Find where the given text appears and provide that cell's center as [x, y] coordinate. 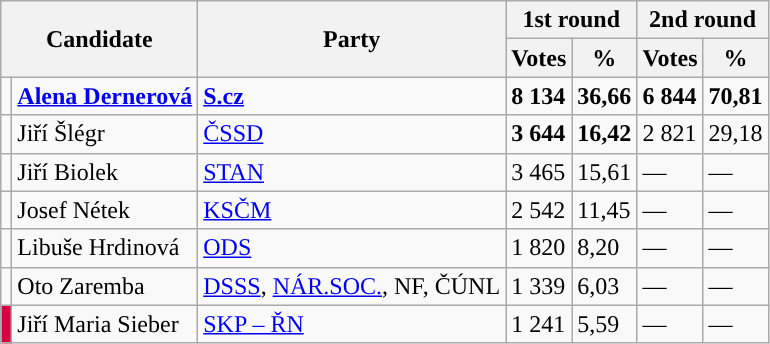
3 644 [539, 134]
29,18 [736, 134]
Oto Zaremba [105, 286]
2 821 [670, 134]
Jiří Maria Sieber [105, 324]
8 134 [539, 96]
Jiří Šlégr [105, 134]
11,45 [604, 210]
6,03 [604, 286]
Party [352, 39]
36,66 [604, 96]
6 844 [670, 96]
1st round [572, 20]
1 820 [539, 248]
1 339 [539, 286]
8,20 [604, 248]
5,59 [604, 324]
1 241 [539, 324]
DSSS, NÁR.SOC., NF, ČÚNL [352, 286]
2nd round [702, 20]
70,81 [736, 96]
STAN [352, 172]
Josef Nétek [105, 210]
16,42 [604, 134]
Libuše Hrdinová [105, 248]
2 542 [539, 210]
Alena Dernerová [105, 96]
SKP – ŘN [352, 324]
3 465 [539, 172]
Candidate [100, 39]
S.cz [352, 96]
Jiří Biolek [105, 172]
KSČM [352, 210]
ČSSD [352, 134]
ODS [352, 248]
15,61 [604, 172]
